Output the (X, Y) coordinate of the center of the cell containing the given text.  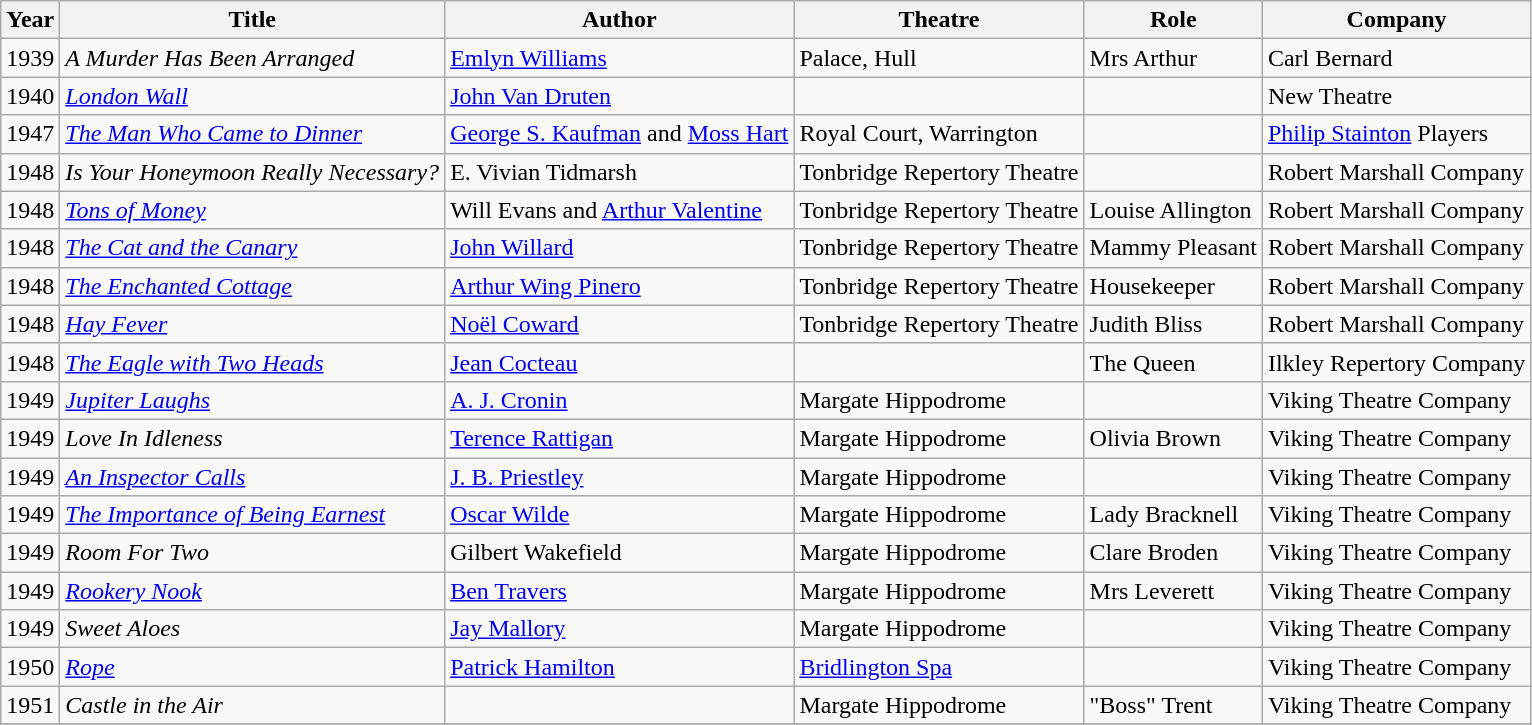
Jupiter Laughs (252, 400)
Role (1173, 20)
Rope (252, 667)
George S. Kaufman and Moss Hart (620, 134)
London Wall (252, 96)
1950 (30, 667)
1939 (30, 58)
Arthur Wing Pinero (620, 286)
Rookery Nook (252, 591)
Room For Two (252, 553)
Philip Stainton Players (1396, 134)
Housekeeper (1173, 286)
Emlyn Williams (620, 58)
1951 (30, 705)
Hay Fever (252, 324)
Theatre (939, 20)
1947 (30, 134)
Mrs Arthur (1173, 58)
J. B. Priestley (620, 477)
Mrs Leverett (1173, 591)
The Cat and the Canary (252, 248)
Love In Idleness (252, 438)
Will Evans and Arthur Valentine (620, 210)
Carl Bernard (1396, 58)
New Theatre (1396, 96)
Olivia Brown (1173, 438)
Louise Allington (1173, 210)
Lady Bracknell (1173, 515)
Palace, Hull (939, 58)
Author (620, 20)
Clare Broden (1173, 553)
Ben Travers (620, 591)
Ilkley Repertory Company (1396, 362)
Is Your Honeymoon Really Necessary? (252, 172)
Castle in the Air (252, 705)
Tons of Money (252, 210)
Patrick Hamilton (620, 667)
Judith Bliss (1173, 324)
1940 (30, 96)
John Van Druten (620, 96)
Title (252, 20)
Sweet Aloes (252, 629)
The Enchanted Cottage (252, 286)
Mammy Pleasant (1173, 248)
The Man Who Came to Dinner (252, 134)
An Inspector Calls (252, 477)
Bridlington Spa (939, 667)
Year (30, 20)
The Importance of Being Earnest (252, 515)
Gilbert Wakefield (620, 553)
Terence Rattigan (620, 438)
Company (1396, 20)
A. J. Cronin (620, 400)
A Murder Has Been Arranged (252, 58)
"Boss" Trent (1173, 705)
E. Vivian Tidmarsh (620, 172)
Noël Coward (620, 324)
Royal Court, Warrington (939, 134)
The Queen (1173, 362)
John Willard (620, 248)
The Eagle with Two Heads (252, 362)
Oscar Wilde (620, 515)
Jay Mallory (620, 629)
Jean Cocteau (620, 362)
